From the cell containing the given text, extract its center point as [x, y] coordinate. 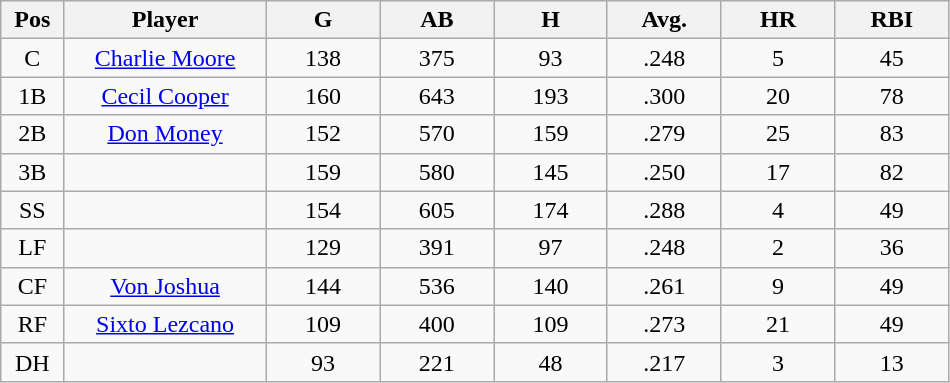
Von Joshua [165, 286]
4 [778, 210]
Sixto Lezcano [165, 324]
25 [778, 134]
RBI [892, 20]
Pos [32, 20]
144 [323, 286]
20 [778, 96]
LF [32, 248]
2 [778, 248]
9 [778, 286]
48 [551, 362]
AB [437, 20]
5 [778, 58]
SS [32, 210]
17 [778, 172]
154 [323, 210]
13 [892, 362]
536 [437, 286]
Don Money [165, 134]
.279 [664, 134]
Avg. [664, 20]
78 [892, 96]
.250 [664, 172]
Player [165, 20]
21 [778, 324]
DH [32, 362]
.261 [664, 286]
605 [437, 210]
45 [892, 58]
CF [32, 286]
400 [437, 324]
HR [778, 20]
Cecil Cooper [165, 96]
82 [892, 172]
.217 [664, 362]
221 [437, 362]
83 [892, 134]
Charlie Moore [165, 58]
H [551, 20]
174 [551, 210]
160 [323, 96]
152 [323, 134]
193 [551, 96]
3B [32, 172]
643 [437, 96]
140 [551, 286]
.273 [664, 324]
97 [551, 248]
G [323, 20]
391 [437, 248]
570 [437, 134]
145 [551, 172]
36 [892, 248]
129 [323, 248]
RF [32, 324]
2B [32, 134]
3 [778, 362]
138 [323, 58]
C [32, 58]
580 [437, 172]
.288 [664, 210]
1B [32, 96]
.300 [664, 96]
375 [437, 58]
